Return the (x, y) coordinate for the center point of the cell that contains the specified text.  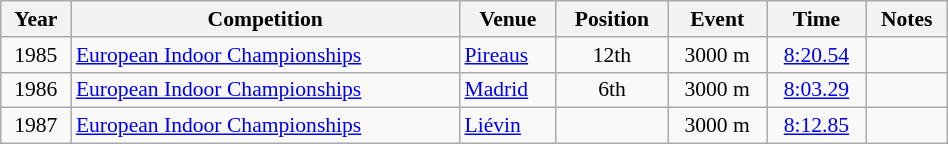
12th (612, 55)
Pireaus (508, 55)
Venue (508, 19)
6th (612, 90)
Event (718, 19)
Notes (906, 19)
1986 (36, 90)
Competition (266, 19)
8:20.54 (816, 55)
8:12.85 (816, 126)
1987 (36, 126)
Liévin (508, 126)
Position (612, 19)
8:03.29 (816, 90)
Year (36, 19)
Time (816, 19)
1985 (36, 55)
Madrid (508, 90)
